Extract the (x, y) coordinate from the center of the cell holding the provided text.  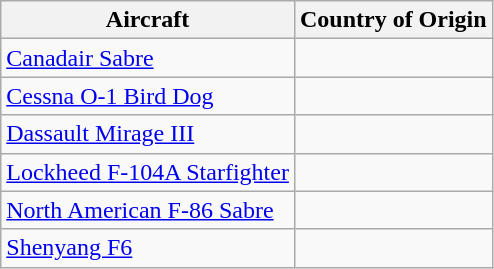
Shenyang F6 (148, 248)
North American F-86 Sabre (148, 210)
Lockheed F-104A Starfighter (148, 172)
Cessna O-1 Bird Dog (148, 96)
Aircraft (148, 20)
Dassault Mirage III (148, 134)
Country of Origin (393, 20)
Canadair Sabre (148, 58)
